Scan for the cell matching the given text and deliver its [x, y] coordinate at center. 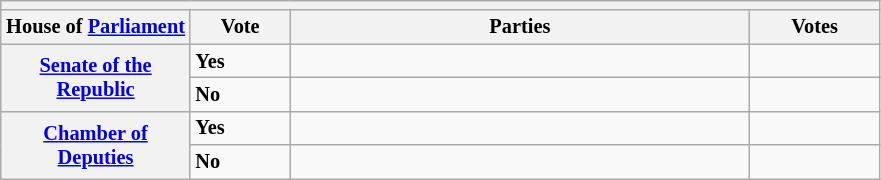
Votes [815, 27]
Chamber of Deputies [96, 144]
Senate of the Republic [96, 78]
House of Parliament [96, 27]
Vote [240, 27]
Parties [520, 27]
